Provide the (X, Y) coordinate of the cell's center where the given text is located.  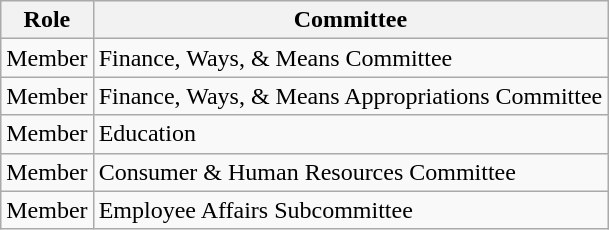
Finance, Ways, & Means Committee (350, 58)
Finance, Ways, & Means Appropriations Committee (350, 96)
Education (350, 134)
Employee Affairs Subcommittee (350, 210)
Consumer & Human Resources Committee (350, 172)
Role (47, 20)
Committee (350, 20)
